For the text-containing cell, return its midpoint in (X, Y) coordinate format. 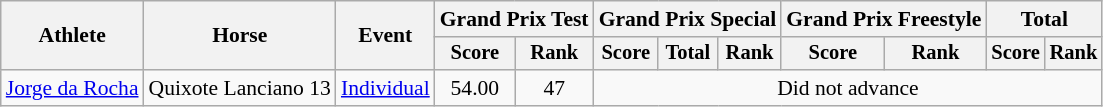
Grand Prix Test (514, 19)
Event (386, 36)
54.00 (475, 88)
Quixote Lanciano 13 (240, 88)
Did not advance (848, 88)
Horse (240, 36)
Athlete (72, 36)
47 (554, 88)
Grand Prix Special (688, 19)
Grand Prix Freestyle (884, 19)
Jorge da Rocha (72, 88)
Individual (386, 88)
